For the text-containing cell, return its midpoint in [X, Y] coordinate format. 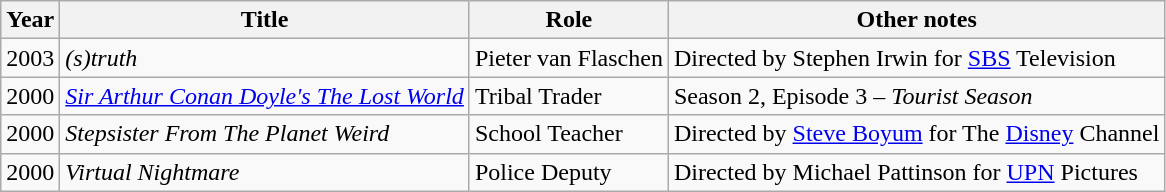
Sir Arthur Conan Doyle's The Lost World [265, 96]
Year [30, 20]
Directed by Stephen Irwin for SBS Television [916, 58]
Police Deputy [568, 172]
Pieter van Flaschen [568, 58]
Season 2, Episode 3 – Tourist Season [916, 96]
(s)truth [265, 58]
School Teacher [568, 134]
Role [568, 20]
2003 [30, 58]
Tribal Trader [568, 96]
Stepsister From The Planet Weird [265, 134]
Other notes [916, 20]
Directed by Steve Boyum for The Disney Channel [916, 134]
Title [265, 20]
Virtual Nightmare [265, 172]
Directed by Michael Pattinson for UPN Pictures [916, 172]
